Output the [x, y] coordinate of the center of the cell containing the given text.  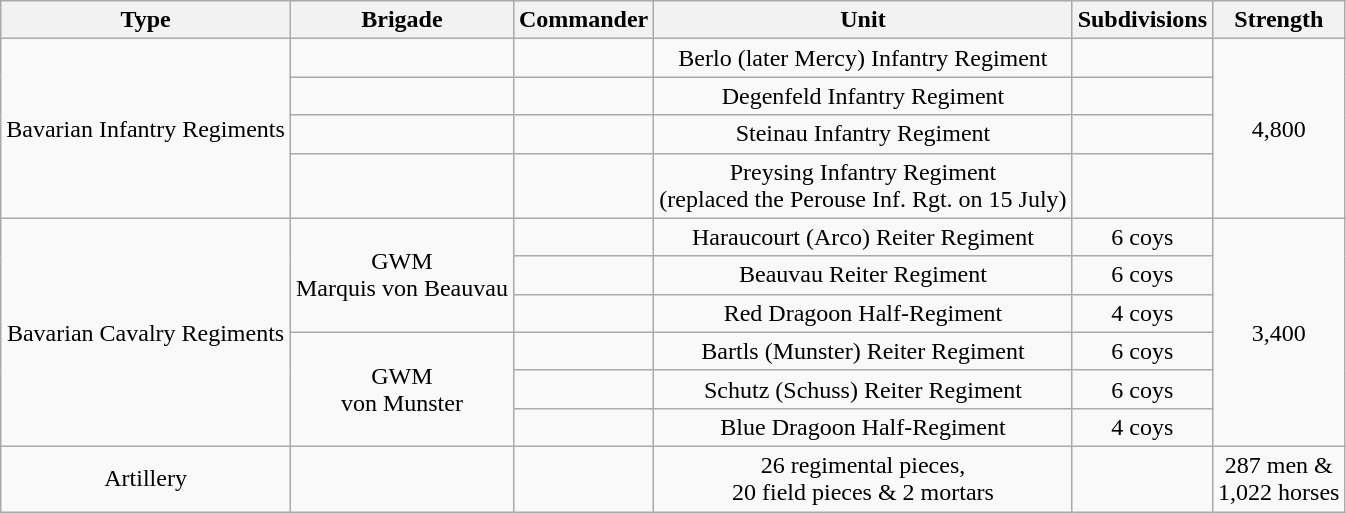
Haraucourt (Arco) Reiter Regiment [863, 237]
Bartls (Munster) Reiter Regiment [863, 351]
Degenfeld Infantry Regiment [863, 96]
Bavarian Infantry Regiments [146, 128]
Bavarian Cavalry Regiments [146, 332]
Type [146, 20]
Subdivisions [1142, 20]
Brigade [402, 20]
287 men &1,022 horses [1279, 478]
Commander [583, 20]
Blue Dragoon Half-Regiment [863, 427]
GWMvon Munster [402, 389]
26 regimental pieces,20 field pieces & 2 mortars [863, 478]
Strength [1279, 20]
Steinau Infantry Regiment [863, 134]
Berlo (later Mercy) Infantry Regiment [863, 58]
GWMMarquis von Beauvau [402, 275]
Schutz (Schuss) Reiter Regiment [863, 389]
4,800 [1279, 128]
Preysing Infantry Regiment(replaced the Perouse Inf. Rgt. on 15 July) [863, 186]
Red Dragoon Half-Regiment [863, 313]
Unit [863, 20]
3,400 [1279, 332]
Artillery [146, 478]
Beauvau Reiter Regiment [863, 275]
